Return the [X, Y] coordinate for the center point of the cell that contains the specified text.  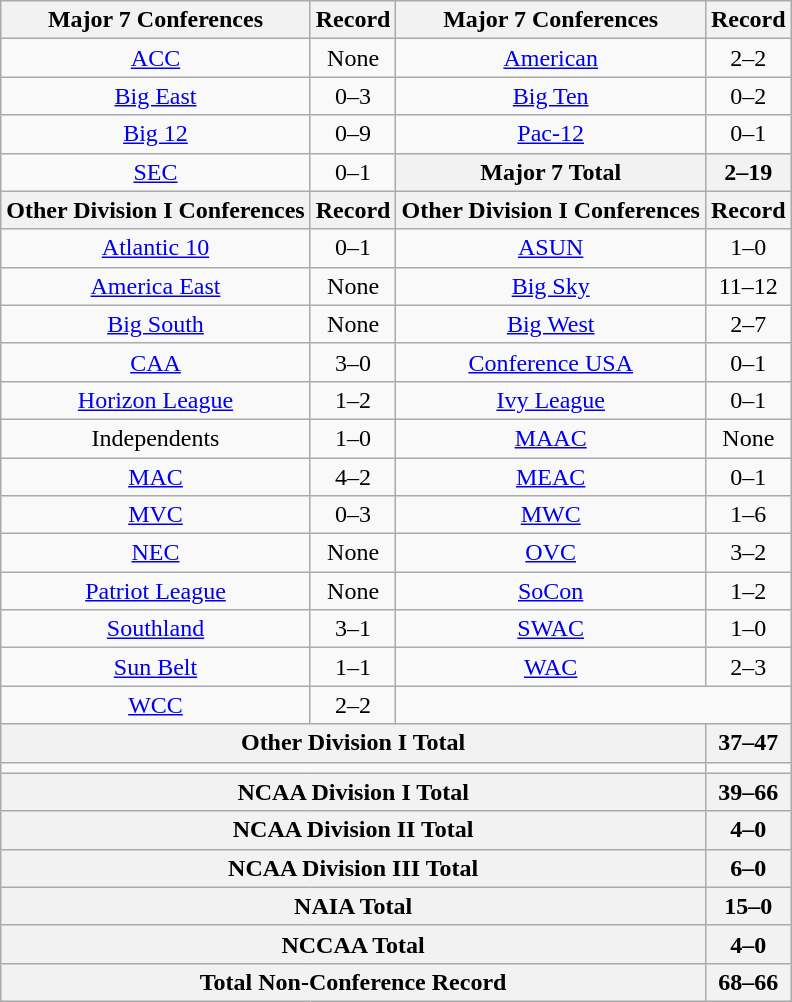
OVC [550, 553]
15–0 [748, 906]
1–1 [353, 667]
Big South [156, 324]
MWC [550, 515]
NCAA Division III Total [354, 868]
2–19 [748, 172]
Patriot League [156, 591]
39–66 [748, 792]
Conference USA [550, 362]
68–66 [748, 982]
Big East [156, 96]
MEAC [550, 477]
3–1 [353, 629]
SoCon [550, 591]
2–7 [748, 324]
MAAC [550, 438]
American [550, 58]
Big Sky [550, 286]
SEC [156, 172]
Sun Belt [156, 667]
WAC [550, 667]
Big 12 [156, 134]
37–47 [748, 743]
ASUN [550, 248]
Atlantic 10 [156, 248]
NCAA Division I Total [354, 792]
Southland [156, 629]
Total Non-Conference Record [354, 982]
Big West [550, 324]
NCAA Division II Total [354, 830]
Major 7 Total [550, 172]
3–2 [748, 553]
NCCAA Total [354, 944]
Pac-12 [550, 134]
WCC [156, 705]
SWAC [550, 629]
CAA [156, 362]
2–3 [748, 667]
Independents [156, 438]
MVC [156, 515]
4–2 [353, 477]
Other Division I Total [354, 743]
Ivy League [550, 400]
6–0 [748, 868]
1–6 [748, 515]
Big Ten [550, 96]
0–2 [748, 96]
11–12 [748, 286]
Horizon League [156, 400]
ACC [156, 58]
3–0 [353, 362]
0–9 [353, 134]
NEC [156, 553]
MAC [156, 477]
NAIA Total [354, 906]
America East [156, 286]
